Return [X, Y] of the center of cell containing provided text 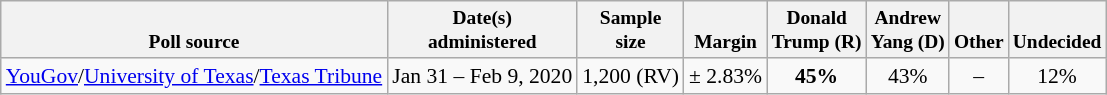
– [978, 76]
Margin [726, 30]
± 2.83% [726, 76]
12% [1057, 76]
YouGov/University of Texas/Texas Tribune [194, 76]
DonaldTrump (R) [816, 30]
Jan 31 – Feb 9, 2020 [482, 76]
Poll source [194, 30]
1,200 (RV) [630, 76]
AndrewYang (D) [908, 30]
Date(s)administered [482, 30]
Undecided [1057, 30]
43% [908, 76]
Samplesize [630, 30]
Other [978, 30]
45% [816, 76]
